Extract the [x, y] coordinate from the center of the cell holding the provided text.  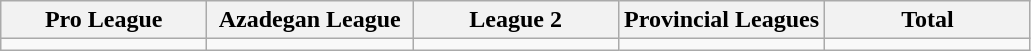
Provincial Leagues [722, 20]
League 2 [516, 20]
Pro League [104, 20]
Total [928, 20]
Azadegan League [310, 20]
